Return (X, Y) of the center of cell containing provided text 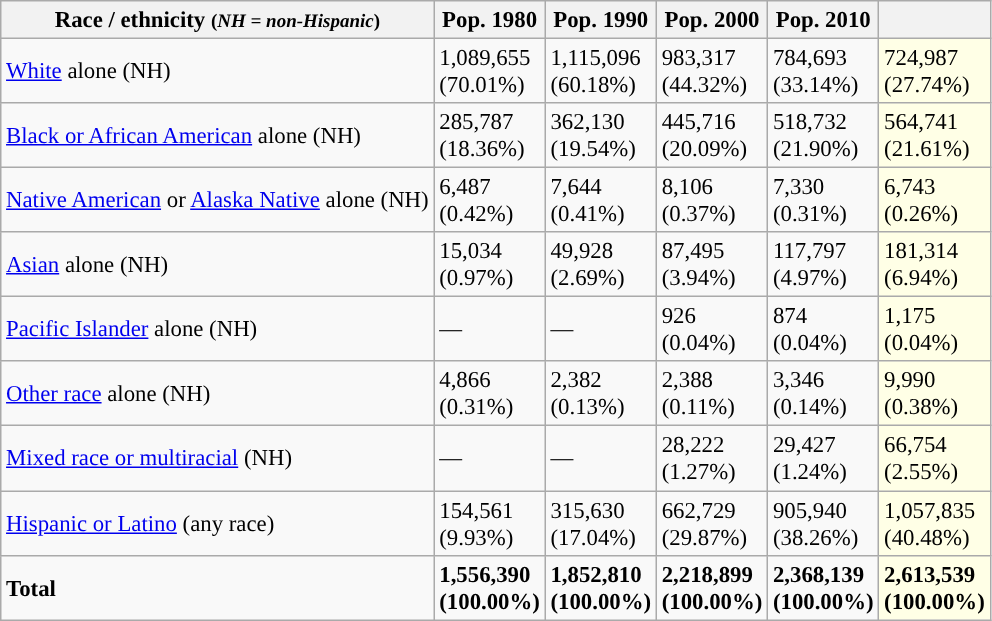
564,741(21.61%) (934, 136)
983,317(44.32%) (712, 72)
29,427(1.24%) (824, 458)
2,368,139(100.00%) (824, 588)
1,115,096(60.18%) (600, 72)
87,495(3.94%) (712, 264)
285,787(18.36%) (490, 136)
Hispanic or Latino (any race) (218, 524)
905,940(38.26%) (824, 524)
1,175(0.04%) (934, 330)
518,732(21.90%) (824, 136)
49,928(2.69%) (600, 264)
1,089,655(70.01%) (490, 72)
Pop. 2010 (824, 20)
1,852,810(100.00%) (600, 588)
315,630(17.04%) (600, 524)
28,222(1.27%) (712, 458)
1,057,835(40.48%) (934, 524)
3,346(0.14%) (824, 394)
4,866(0.31%) (490, 394)
Pop. 1980 (490, 20)
Total (218, 588)
7,644(0.41%) (600, 200)
Asian alone (NH) (218, 264)
1,556,390(100.00%) (490, 588)
6,487(0.42%) (490, 200)
2,218,899(100.00%) (712, 588)
Black or African American alone (NH) (218, 136)
926(0.04%) (712, 330)
15,034(0.97%) (490, 264)
White alone (NH) (218, 72)
7,330(0.31%) (824, 200)
445,716(20.09%) (712, 136)
Pop. 1990 (600, 20)
2,613,539(100.00%) (934, 588)
Pacific Islander alone (NH) (218, 330)
Mixed race or multiracial (NH) (218, 458)
Pop. 2000 (712, 20)
Native American or Alaska Native alone (NH) (218, 200)
784,693(33.14%) (824, 72)
362,130(19.54%) (600, 136)
6,743(0.26%) (934, 200)
2,388(0.11%) (712, 394)
66,754(2.55%) (934, 458)
Race / ethnicity (NH = non-Hispanic) (218, 20)
724,987(27.74%) (934, 72)
9,990(0.38%) (934, 394)
662,729(29.87%) (712, 524)
874(0.04%) (824, 330)
Other race alone (NH) (218, 394)
117,797(4.97%) (824, 264)
2,382(0.13%) (600, 394)
8,106(0.37%) (712, 200)
181,314(6.94%) (934, 264)
154,561(9.93%) (490, 524)
